Detect which cell encompasses the target text, then output its (x, y) center coordinate. 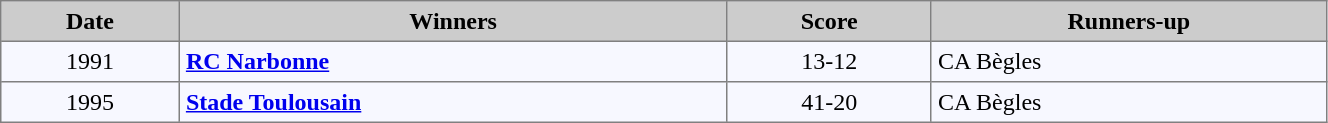
Stade Toulousain (453, 102)
1995 (90, 102)
13-12 (829, 61)
Winners (453, 21)
Score (829, 21)
1991 (90, 61)
Runners-up (1128, 21)
41-20 (829, 102)
RC Narbonne (453, 61)
Date (90, 21)
